Capture the cell that displays the provided text and extract its [X, Y] central coordinate. 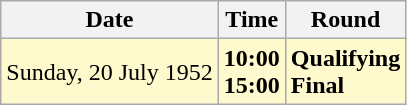
QualifyingFinal [345, 72]
Time [252, 20]
Sunday, 20 July 1952 [110, 72]
Date [110, 20]
10:0015:00 [252, 72]
Round [345, 20]
